Determine the [x, y] coordinate at the center of the cell enclosing the given text.  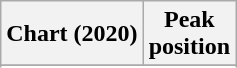
Chart (2020) [72, 34]
Peakposition [189, 34]
